Return the (x, y) coordinate for the center point of the cell that contains the specified text.  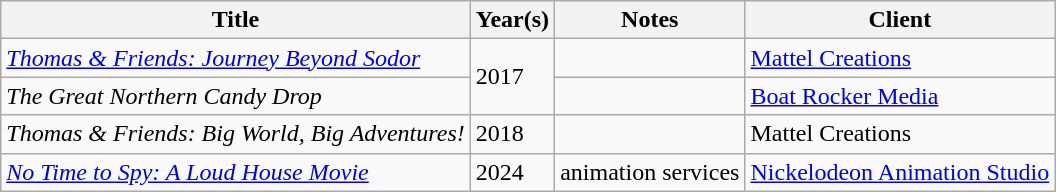
Nickelodeon Animation Studio (900, 172)
Client (900, 20)
Year(s) (512, 20)
Title (236, 20)
animation services (650, 172)
Thomas & Friends: Big World, Big Adventures! (236, 134)
No Time to Spy: A Loud House Movie (236, 172)
Boat Rocker Media (900, 96)
The Great Northern Candy Drop (236, 96)
2024 (512, 172)
Notes (650, 20)
2017 (512, 77)
2018 (512, 134)
Thomas & Friends: Journey Beyond Sodor (236, 58)
